Output the [X, Y] coordinate of the center of the cell containing the given text.  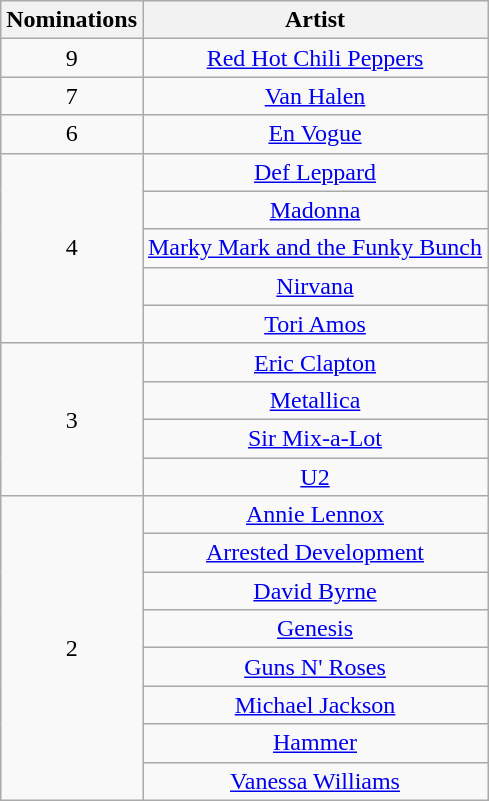
Vanessa Williams [314, 781]
Arrested Development [314, 553]
David Byrne [314, 591]
Marky Mark and the Funky Bunch [314, 248]
Madonna [314, 210]
Sir Mix-a-Lot [314, 438]
Genesis [314, 629]
Guns N' Roses [314, 667]
Nirvana [314, 286]
Metallica [314, 400]
2 [72, 648]
4 [72, 248]
Artist [314, 20]
U2 [314, 477]
Red Hot Chili Peppers [314, 58]
Def Leppard [314, 172]
Michael Jackson [314, 705]
3 [72, 419]
7 [72, 96]
6 [72, 134]
En Vogue [314, 134]
Tori Amos [314, 324]
Van Halen [314, 96]
Annie Lennox [314, 515]
Hammer [314, 743]
Eric Clapton [314, 362]
9 [72, 58]
Nominations [72, 20]
